Identify which cell holds the provided text, then report its [x, y] central coordinate. 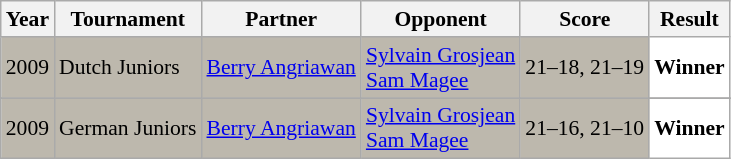
Opponent [440, 19]
German Juniors [128, 128]
Result [690, 19]
Dutch Juniors [128, 68]
Tournament [128, 19]
21–18, 21–19 [584, 68]
Partner [280, 19]
Score [584, 19]
Year [28, 19]
21–16, 21–10 [584, 128]
